Return the [X, Y] coordinate for the center point of the cell that contains the specified text.  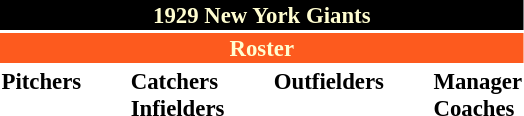
1929 New York Giants [262, 15]
Roster [262, 48]
